Extract the (x, y) coordinate from the center of the cell holding the provided text.  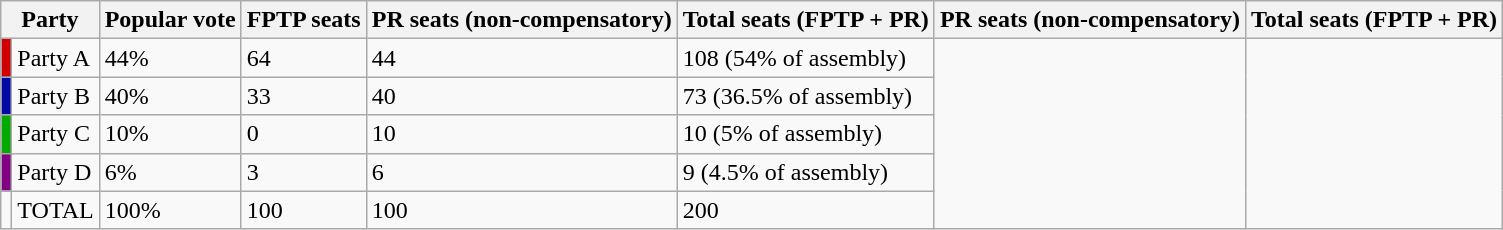
108 (54% of assembly) (806, 58)
64 (304, 58)
100% (170, 210)
9 (4.5% of assembly) (806, 172)
40 (522, 96)
44 (522, 58)
0 (304, 134)
Party B (56, 96)
6 (522, 172)
Popular vote (170, 20)
33 (304, 96)
73 (36.5% of assembly) (806, 96)
40% (170, 96)
44% (170, 58)
Party A (56, 58)
Party (50, 20)
10% (170, 134)
Party D (56, 172)
6% (170, 172)
200 (806, 210)
TOTAL (56, 210)
3 (304, 172)
10 (5% of assembly) (806, 134)
Party C (56, 134)
10 (522, 134)
FPTP seats (304, 20)
